Scan for the cell matching the given text and deliver its [X, Y] coordinate at center. 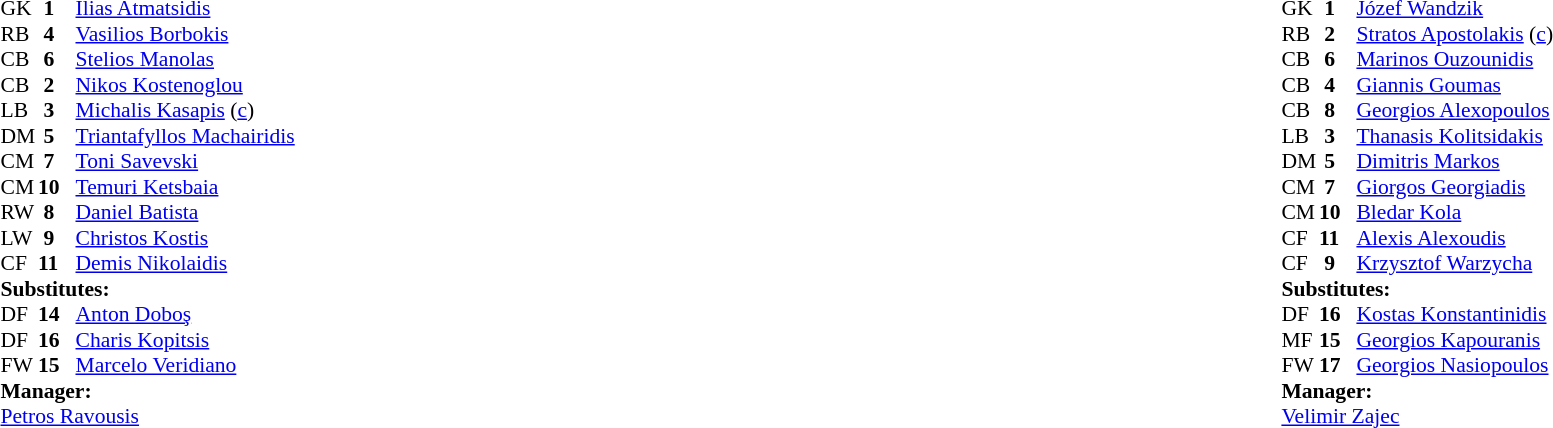
Nikos Kostenoglou [186, 85]
LW [19, 238]
Anton Doboş [186, 315]
Marcelo Veridiano [186, 365]
Giorgos Georgiadis [1454, 187]
Michalis Kasapis (c) [186, 111]
Kostas Konstantinidis [1454, 315]
MF [1300, 340]
Georgios Kapouranis [1454, 340]
Georgios Alexopoulos [1454, 111]
14 [57, 315]
Bledar Kola [1454, 213]
Triantafyllos Machairidis [186, 136]
17 [1338, 365]
Giannis Goumas [1454, 85]
Thanasis Kolitsidakis [1454, 136]
Demis Nikolaidis [186, 263]
Toni Savevski [186, 161]
RW [19, 213]
Marinos Ouzounidis [1454, 59]
Charis Kopitsis [186, 340]
Stelios Manolas [186, 59]
Temuri Ketsbaia [186, 187]
Christos Kostis [186, 238]
Stratos Apostolakis (c) [1454, 34]
Alexis Alexoudis [1454, 238]
Georgios Nasiopoulos [1454, 365]
Dimitris Markos [1454, 161]
Krzysztof Warzycha [1454, 263]
Daniel Batista [186, 213]
Vasilios Borbokis [186, 34]
